Determine the (x, y) coordinate at the center of the cell enclosing the given text.  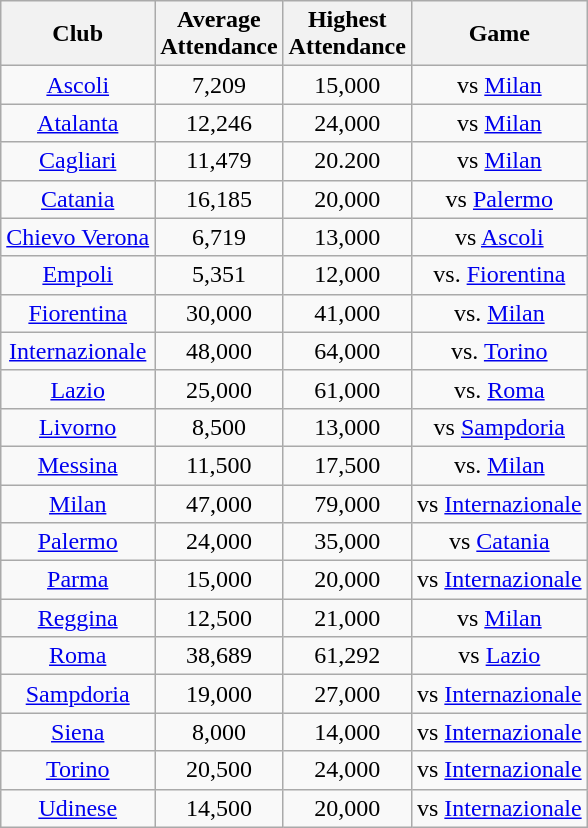
vs Palermo (499, 199)
20,500 (219, 770)
8,500 (219, 427)
vs Lazio (499, 656)
17,500 (347, 465)
Catania (78, 199)
5,351 (219, 275)
38,689 (219, 656)
vs Sampdoria (499, 427)
Palermo (78, 542)
Club (78, 34)
Udinese (78, 808)
Torino (78, 770)
Empoli (78, 275)
35,000 (347, 542)
11,500 (219, 465)
Livorno (78, 427)
Cagliari (78, 161)
Ascoli (78, 85)
61,000 (347, 389)
30,000 (219, 313)
47,000 (219, 503)
21,000 (347, 618)
79,000 (347, 503)
Parma (78, 580)
Chievo Verona (78, 237)
6,719 (219, 237)
Reggina (78, 618)
11,479 (219, 161)
vs Ascoli (499, 237)
Internazionale (78, 351)
Highest Attendance (347, 34)
Roma (78, 656)
19,000 (219, 694)
25,000 (219, 389)
64,000 (347, 351)
Game (499, 34)
48,000 (219, 351)
vs Catania (499, 542)
16,185 (219, 199)
vs. Fiorentina (499, 275)
41,000 (347, 313)
vs. Torino (499, 351)
Atalanta (78, 123)
12,246 (219, 123)
vs. Roma (499, 389)
7,209 (219, 85)
Sampdoria (78, 694)
27,000 (347, 694)
61,292 (347, 656)
8,000 (219, 732)
14,500 (219, 808)
14,000 (347, 732)
Lazio (78, 389)
20.200 (347, 161)
Milan (78, 503)
12,000 (347, 275)
Fiorentina (78, 313)
Average Attendance (219, 34)
Siena (78, 732)
Messina (78, 465)
12,500 (219, 618)
